Determine the (x, y) coordinate at the center of the cell enclosing the given text.  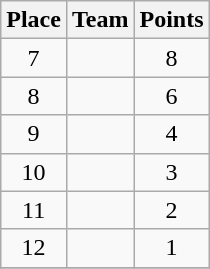
Points (172, 20)
7 (34, 58)
4 (172, 134)
1 (172, 248)
6 (172, 96)
11 (34, 210)
12 (34, 248)
3 (172, 172)
9 (34, 134)
Place (34, 20)
2 (172, 210)
10 (34, 172)
Team (100, 20)
